Search for the cell housing the specified text and yield its (x, y) center coordinate. 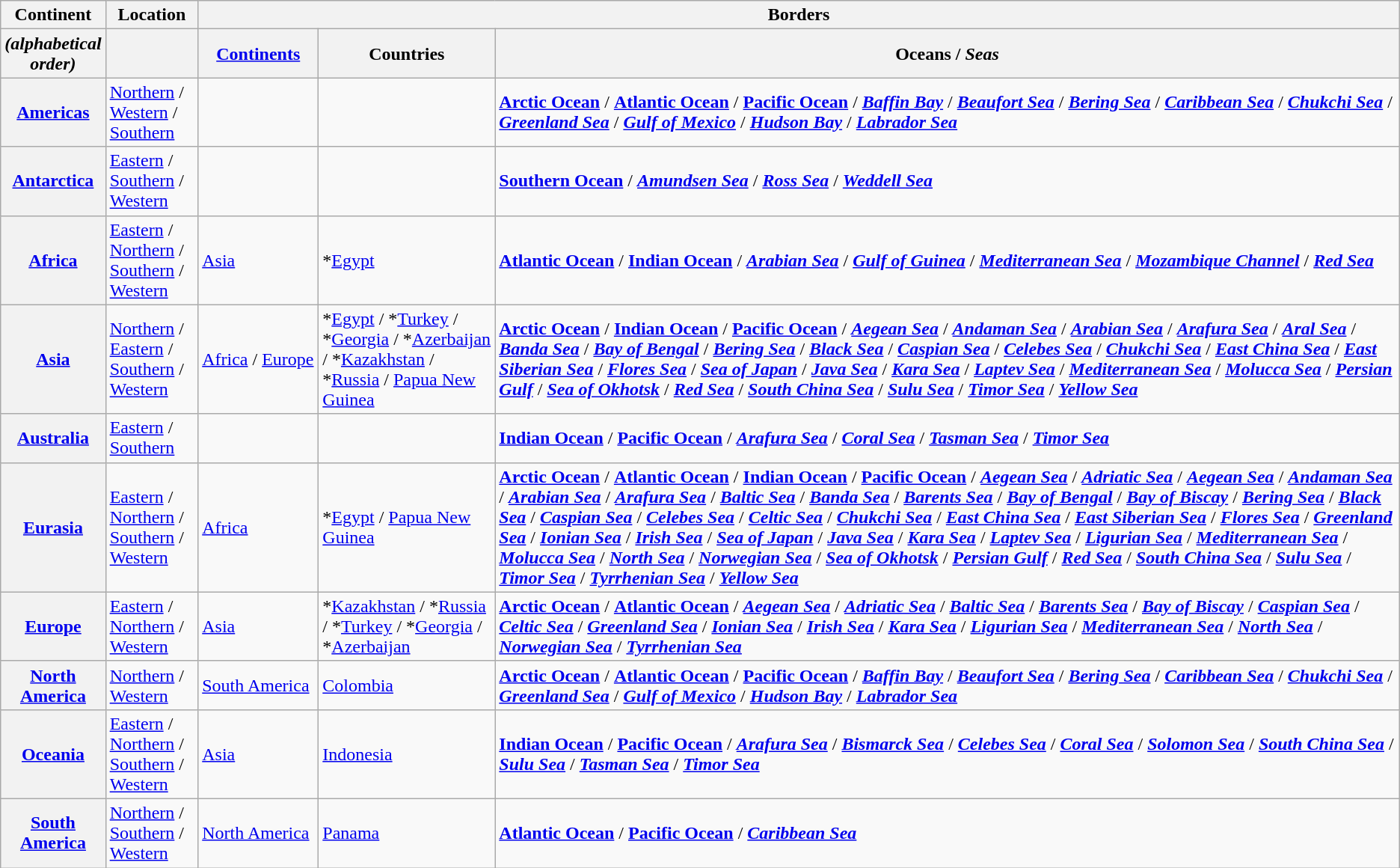
Oceans / Seas (947, 54)
Continent (53, 15)
(alphabetical order) (53, 54)
Countries (407, 54)
Eurasia (53, 527)
Location (152, 15)
Atlantic Ocean / Indian Ocean / Arabian Sea / Gulf of Guinea / Mediterranean Sea / Mozambique Channel / Red Sea (947, 260)
Europe (53, 626)
Indonesia (407, 754)
Eastern / Southern / Western (152, 181)
Northern / Western (152, 685)
Southern Ocean / Amundsen Sea / Ross Sea / Weddell Sea (947, 181)
Oceania (53, 754)
Panama (407, 833)
Borders (799, 15)
Americas (53, 112)
Australia (53, 438)
Atlantic Ocean / Pacific Ocean / Caribbean Sea (947, 833)
*Egypt / Papua New Guinea (407, 527)
Indian Ocean / Pacific Ocean / Arafura Sea / Coral Sea / Tasman Sea / Timor Sea (947, 438)
*Kazakhstan / *Russia / *Turkey / *Georgia / *Azerbaijan (407, 626)
Continents (259, 54)
Colombia (407, 685)
Antarctica (53, 181)
Northern / Western / Southern (152, 112)
*Egypt / *Turkey / *Georgia / *Azerbaijan / *Kazakhstan / *Russia / Papua New Guinea (407, 359)
Africa / Europe (259, 359)
Eastern / Southern (152, 438)
Northern / Eastern / Southern / Western (152, 359)
*Egypt (407, 260)
Northern / Southern / Western (152, 833)
Eastern / Northern / Western (152, 626)
